Scan for the cell matching the given text and deliver its [x, y] coordinate at center. 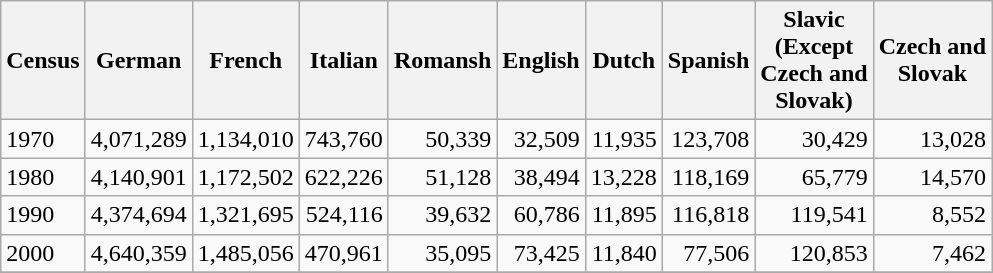
119,541 [814, 215]
Spanish [708, 60]
73,425 [541, 253]
50,339 [442, 139]
120,853 [814, 253]
35,095 [442, 253]
2000 [43, 253]
13,028 [932, 139]
32,509 [541, 139]
51,128 [442, 177]
470,961 [344, 253]
123,708 [708, 139]
65,779 [814, 177]
Census [43, 60]
1,321,695 [246, 215]
116,818 [708, 215]
8,552 [932, 215]
11,895 [624, 215]
Italian [344, 60]
Romansh [442, 60]
French [246, 60]
39,632 [442, 215]
Dutch [624, 60]
English [541, 60]
622,226 [344, 177]
743,760 [344, 139]
13,228 [624, 177]
1970 [43, 139]
14,570 [932, 177]
German [138, 60]
11,840 [624, 253]
7,462 [932, 253]
1,134,010 [246, 139]
38,494 [541, 177]
60,786 [541, 215]
1,172,502 [246, 177]
77,506 [708, 253]
Slavic (Except Czech and Slovak) [814, 60]
118,169 [708, 177]
30,429 [814, 139]
4,640,359 [138, 253]
4,140,901 [138, 177]
1,485,056 [246, 253]
1980 [43, 177]
524,116 [344, 215]
4,374,694 [138, 215]
4,071,289 [138, 139]
1990 [43, 215]
11,935 [624, 139]
Czech and Slovak [932, 60]
